From the cell containing the given text, extract its center point as [x, y] coordinate. 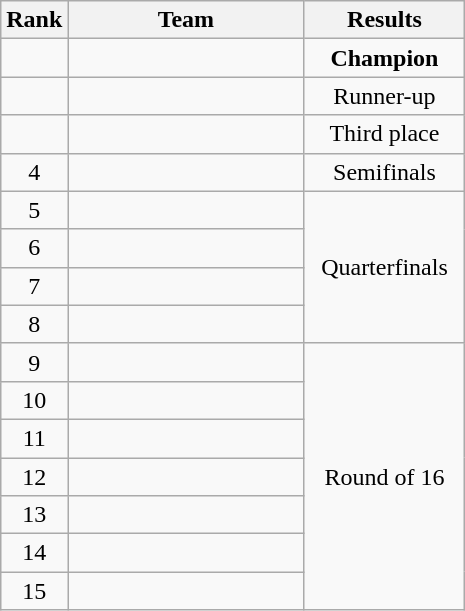
9 [34, 362]
7 [34, 286]
Champion [384, 58]
14 [34, 553]
13 [34, 515]
11 [34, 438]
15 [34, 591]
Quarterfinals [384, 267]
Third place [384, 134]
8 [34, 324]
6 [34, 248]
10 [34, 400]
Results [384, 20]
5 [34, 210]
Runner-up [384, 96]
12 [34, 477]
Team [186, 20]
Rank [34, 20]
4 [34, 172]
Semifinals [384, 172]
Round of 16 [384, 476]
